Output the (x, y) coordinate of the center of the cell containing the given text.  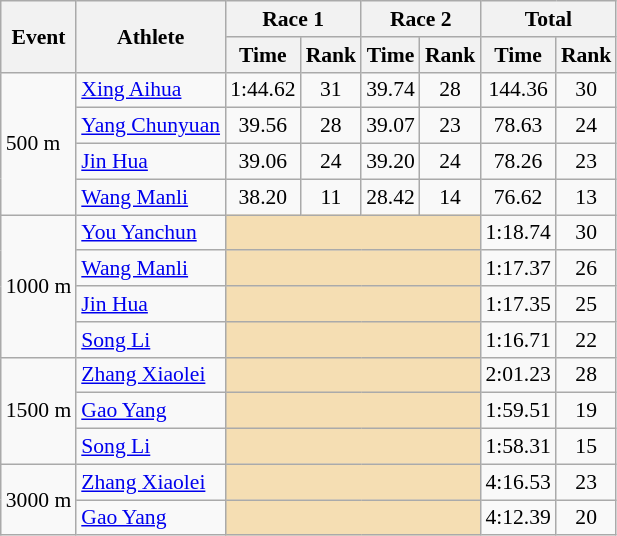
28.42 (390, 197)
Athlete (150, 36)
Event (38, 36)
1:18.74 (518, 233)
2:01.23 (518, 375)
1:16.71 (518, 340)
20 (586, 518)
13 (586, 197)
Xing Aihua (150, 90)
39.20 (390, 162)
78.26 (518, 162)
Race 2 (420, 19)
78.63 (518, 126)
Race 1 (293, 19)
1:17.35 (518, 304)
39.56 (262, 126)
1:17.37 (518, 269)
1500 m (38, 410)
14 (450, 197)
39.07 (390, 126)
11 (332, 197)
39.06 (262, 162)
Total (548, 19)
Yang Chunyuan (150, 126)
4:12.39 (518, 518)
500 m (38, 143)
You Yanchun (150, 233)
1:58.31 (518, 447)
31 (332, 90)
1:59.51 (518, 411)
26 (586, 269)
1000 m (38, 286)
15 (586, 447)
22 (586, 340)
39.74 (390, 90)
4:16.53 (518, 482)
25 (586, 304)
76.62 (518, 197)
3000 m (38, 500)
144.36 (518, 90)
38.20 (262, 197)
19 (586, 411)
1:44.62 (262, 90)
